Detect which cell encompasses the target text, then output its (x, y) center coordinate. 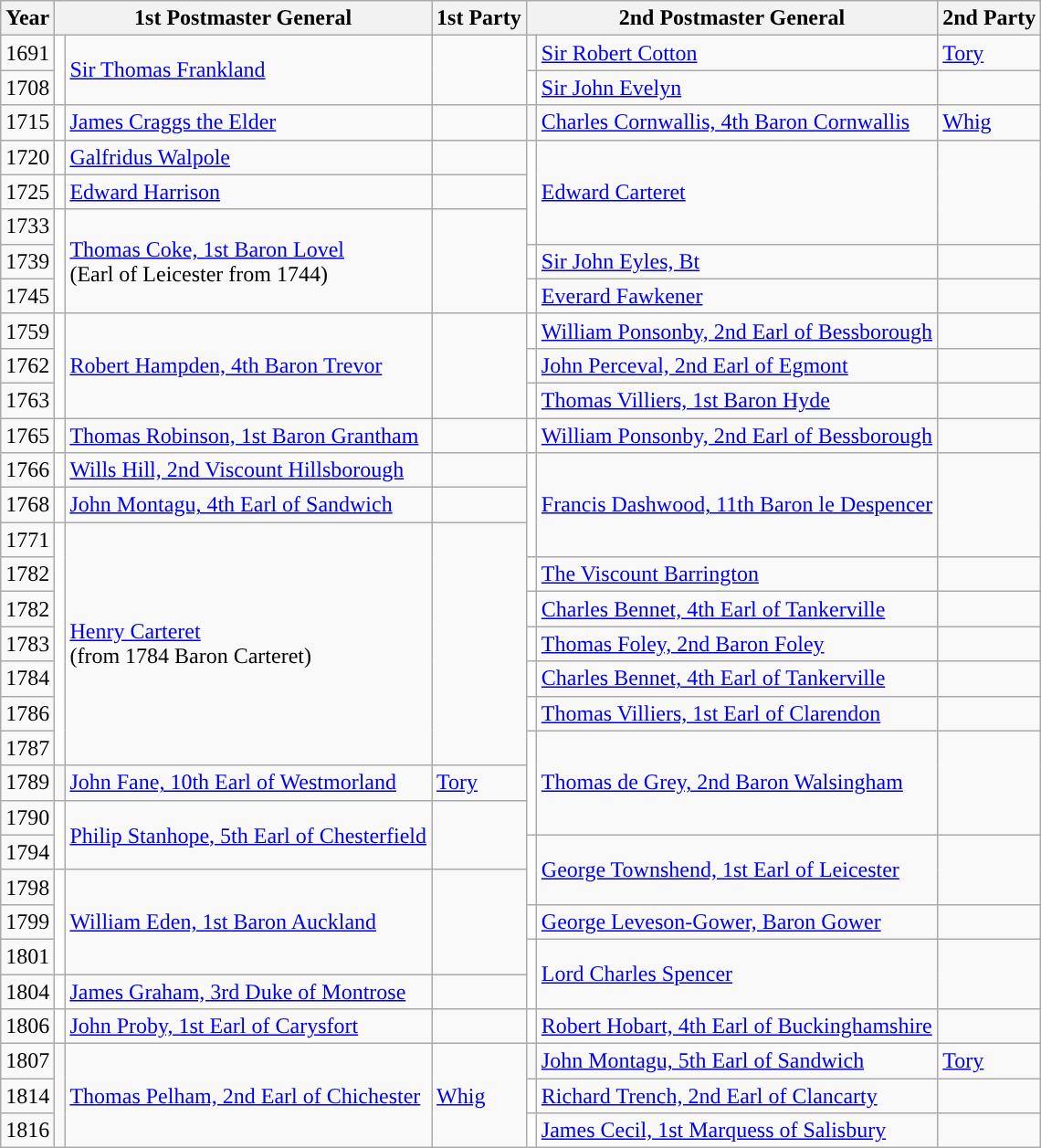
Francis Dashwood, 11th Baron le Despencer (736, 505)
Edward Carteret (736, 192)
Edward Harrison (248, 192)
1799 (27, 922)
1794 (27, 852)
Thomas de Grey, 2nd Baron Walsingham (736, 783)
Philip Stanhope, 5th Earl of Chesterfield (248, 835)
Henry Carteret(from 1784 Baron Carteret) (248, 644)
Sir Robert Cotton (736, 53)
1st Party (479, 18)
1765 (27, 436)
James Craggs the Elder (248, 122)
1801 (27, 956)
Richard Trench, 2nd Earl of Clancarty (736, 1096)
1804 (27, 991)
Sir Thomas Frankland (248, 70)
1715 (27, 122)
1790 (27, 817)
1762 (27, 365)
1st Postmaster General (243, 18)
Sir John Eyles, Bt (736, 261)
1725 (27, 192)
1766 (27, 470)
Thomas Villiers, 1st Baron Hyde (736, 400)
Wills Hill, 2nd Viscount Hillsborough (248, 470)
1768 (27, 505)
1720 (27, 157)
John Perceval, 2nd Earl of Egmont (736, 365)
Charles Cornwallis, 4th Baron Cornwallis (736, 122)
1783 (27, 644)
1739 (27, 261)
1816 (27, 1131)
1771 (27, 540)
John Proby, 1st Earl of Carysfort (248, 1027)
Sir John Evelyn (736, 88)
Robert Hobart, 4th Earl of Buckinghamshire (736, 1027)
Thomas Pelham, 2nd Earl of Chichester (248, 1096)
1814 (27, 1096)
1807 (27, 1061)
Thomas Coke, 1st Baron Lovel (Earl of Leicester from 1744) (248, 261)
Year (27, 18)
1763 (27, 400)
1745 (27, 296)
James Cecil, 1st Marquess of Salisbury (736, 1131)
2nd Postmaster General (731, 18)
William Eden, 1st Baron Auckland (248, 922)
1789 (27, 783)
Robert Hampden, 4th Baron Trevor (248, 365)
John Montagu, 4th Earl of Sandwich (248, 505)
1798 (27, 887)
2nd Party (990, 18)
1806 (27, 1027)
1784 (27, 679)
Galfridus Walpole (248, 157)
Thomas Robinson, 1st Baron Grantham (248, 436)
1691 (27, 53)
John Montagu, 5th Earl of Sandwich (736, 1061)
1787 (27, 748)
Everard Fawkener (736, 296)
George Leveson-Gower, Baron Gower (736, 922)
Lord Charles Spencer (736, 974)
Thomas Foley, 2nd Baron Foley (736, 644)
1708 (27, 88)
The Viscount Barrington (736, 574)
George Townshend, 1st Earl of Leicester (736, 869)
James Graham, 3rd Duke of Montrose (248, 991)
1733 (27, 226)
John Fane, 10th Earl of Westmorland (248, 783)
1786 (27, 713)
1759 (27, 331)
Thomas Villiers, 1st Earl of Clarendon (736, 713)
